From the cell containing the given text, extract its center point as [X, Y] coordinate. 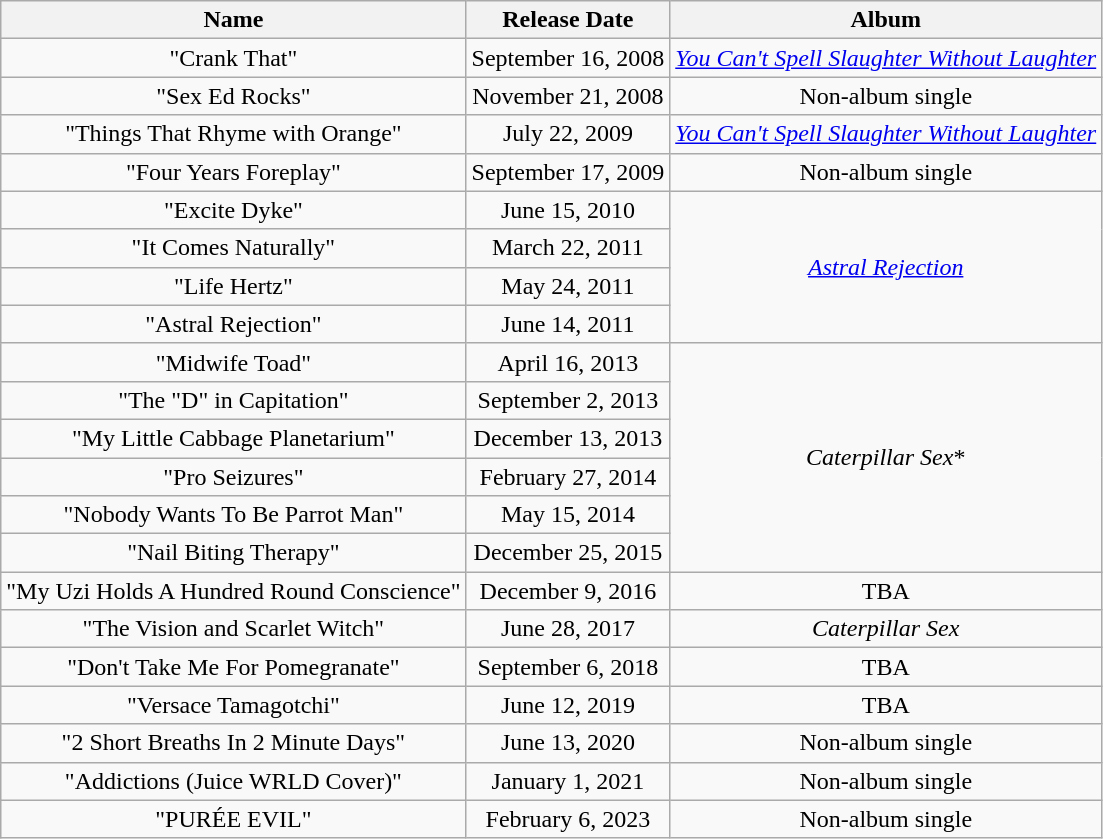
June 15, 2010 [568, 210]
"Astral Rejection" [234, 324]
September 2, 2013 [568, 400]
"PURÉE EVIL" [234, 819]
"Addictions (Juice WRLD Cover)" [234, 781]
"My Uzi Holds A Hundred Round Conscience" [234, 591]
July 22, 2009 [568, 134]
September 6, 2018 [568, 667]
Album [886, 20]
December 25, 2015 [568, 553]
"It Comes Naturally" [234, 248]
Release Date [568, 20]
November 21, 2008 [568, 96]
"The "D" in Capitation" [234, 400]
"My Little Cabbage Planetarium" [234, 438]
"Nail Biting Therapy" [234, 553]
January 1, 2021 [568, 781]
"Excite Dyke" [234, 210]
Caterpillar Sex [886, 629]
"The Vision and Scarlet Witch" [234, 629]
"Things That Rhyme with Orange" [234, 134]
June 12, 2019 [568, 705]
June 14, 2011 [568, 324]
"Nobody Wants To Be Parrot Man" [234, 515]
June 13, 2020 [568, 743]
"Sex Ed Rocks" [234, 96]
February 6, 2023 [568, 819]
"Four Years Foreplay" [234, 172]
April 16, 2013 [568, 362]
June 28, 2017 [568, 629]
May 15, 2014 [568, 515]
"Versace Tamagotchi" [234, 705]
March 22, 2011 [568, 248]
"Life Hertz" [234, 286]
"Pro Seizures" [234, 477]
September 17, 2009 [568, 172]
September 16, 2008 [568, 58]
Caterpillar Sex* [886, 457]
"Midwife Toad" [234, 362]
Name [234, 20]
February 27, 2014 [568, 477]
"2 Short Breaths In 2 Minute Days" [234, 743]
December 9, 2016 [568, 591]
December 13, 2013 [568, 438]
"Don't Take Me For Pomegranate" [234, 667]
May 24, 2011 [568, 286]
Astral Rejection [886, 267]
"Crank That" [234, 58]
